Locate the cell with the specified text and output its (X, Y) center coordinate. 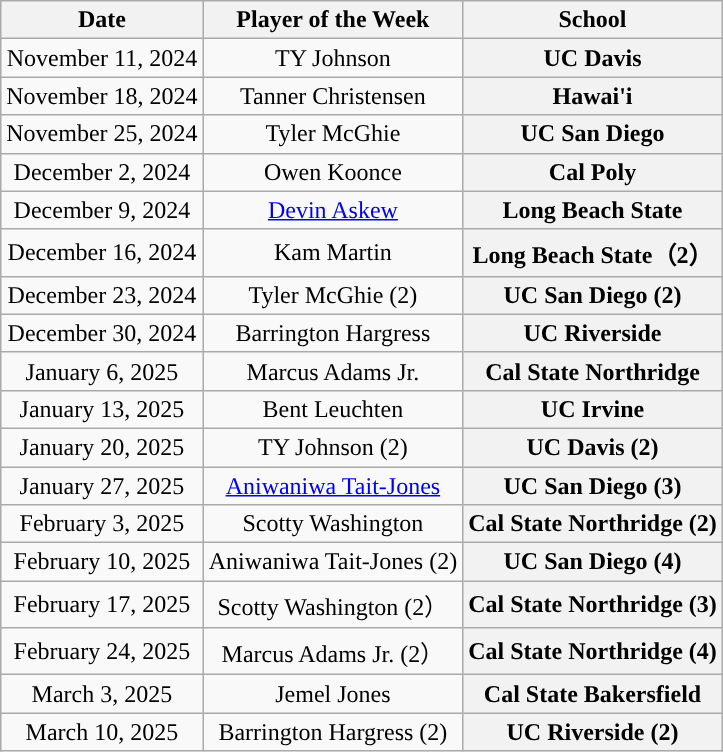
November 18, 2024 (102, 96)
Cal State Northridge (3) (593, 604)
Tanner Christensen (333, 96)
Jemel Jones (333, 694)
November 25, 2024 (102, 134)
Kam Martin (333, 252)
TY Johnson (333, 58)
January 20, 2025 (102, 447)
January 6, 2025 (102, 371)
UC Riverside (593, 333)
Long Beach State (593, 210)
December 2, 2024 (102, 172)
Marcus Adams Jr. (2） (333, 652)
Cal Poly (593, 172)
UC Irvine (593, 409)
December 30, 2024 (102, 333)
February 10, 2025 (102, 562)
Cal State Northridge (593, 371)
Barrington Hargress (2) (333, 732)
UC San Diego (2) (593, 295)
Tyler McGhie (333, 134)
UC Davis (2) (593, 447)
Aniwaniwa Tait-Jones (333, 485)
January 13, 2025 (102, 409)
Scotty Washington (333, 524)
February 3, 2025 (102, 524)
Bent Leuchten (333, 409)
Long Beach State（2） (593, 252)
UC San Diego (3) (593, 485)
Devin Askew (333, 210)
Cal State Northridge (2) (593, 524)
UC Davis (593, 58)
TY Johnson (2) (333, 447)
Cal State Northridge (4) (593, 652)
UC San Diego (4) (593, 562)
December 9, 2024 (102, 210)
Barrington Hargress (333, 333)
March 3, 2025 (102, 694)
School (593, 20)
Cal State Bakersfield (593, 694)
UC San Diego (593, 134)
December 16, 2024 (102, 252)
January 27, 2025 (102, 485)
Player of the Week (333, 20)
UC Riverside (2) (593, 732)
Aniwaniwa Tait-Jones (2) (333, 562)
Hawai'i (593, 96)
November 11, 2024 (102, 58)
Date (102, 20)
Marcus Adams Jr. (333, 371)
February 17, 2025 (102, 604)
Owen Koonce (333, 172)
March 10, 2025 (102, 732)
Scotty Washington (2） (333, 604)
December 23, 2024 (102, 295)
Tyler McGhie (2) (333, 295)
February 24, 2025 (102, 652)
